Return [x, y] of the center of cell containing provided text 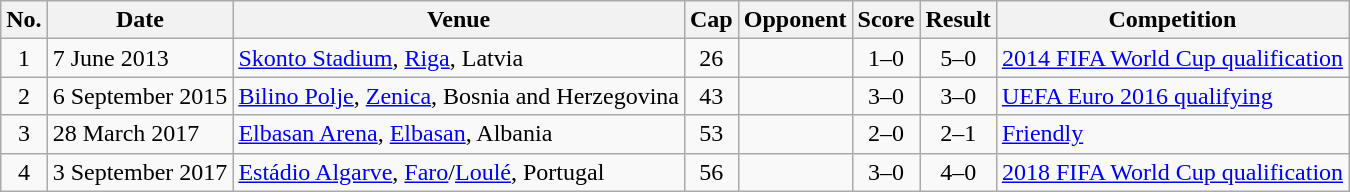
Estádio Algarve, Faro/Loulé, Portugal [459, 172]
Elbasan Arena, Elbasan, Albania [459, 134]
2 [24, 96]
4 [24, 172]
Bilino Polje, Zenica, Bosnia and Herzegovina [459, 96]
2014 FIFA World Cup qualification [1172, 58]
43 [711, 96]
3 September 2017 [140, 172]
5–0 [958, 58]
28 March 2017 [140, 134]
Opponent [795, 20]
4–0 [958, 172]
Skonto Stadium, Riga, Latvia [459, 58]
1–0 [886, 58]
Friendly [1172, 134]
No. [24, 20]
56 [711, 172]
2–0 [886, 134]
2018 FIFA World Cup qualification [1172, 172]
Cap [711, 20]
Result [958, 20]
3 [24, 134]
7 June 2013 [140, 58]
UEFA Euro 2016 qualifying [1172, 96]
Score [886, 20]
26 [711, 58]
Date [140, 20]
2–1 [958, 134]
Competition [1172, 20]
1 [24, 58]
53 [711, 134]
Venue [459, 20]
6 September 2015 [140, 96]
